Find where the given text appears and provide that cell's center as (x, y) coordinate. 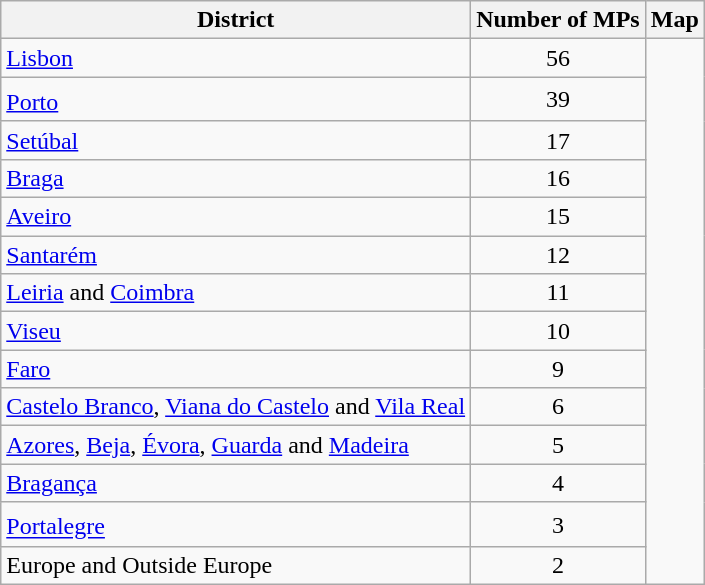
District (236, 20)
15 (558, 217)
Number of MPs (558, 20)
Portalegre (236, 524)
10 (558, 331)
Leiria and Coimbra (236, 293)
5 (558, 445)
4 (558, 483)
Porto (236, 100)
Braga (236, 178)
56 (558, 58)
Faro (236, 369)
Viseu (236, 331)
16 (558, 178)
Bragança (236, 483)
Azores, Beja, Évora, Guarda and Madeira (236, 445)
3 (558, 524)
Europe and Outside Europe (236, 566)
6 (558, 407)
Map (674, 20)
2 (558, 566)
9 (558, 369)
Castelo Branco, Viana do Castelo and Vila Real (236, 407)
12 (558, 255)
11 (558, 293)
39 (558, 100)
Santarém (236, 255)
17 (558, 140)
Setúbal (236, 140)
Lisbon (236, 58)
Aveiro (236, 217)
